Identify which cell holds the provided text, then report its (x, y) central coordinate. 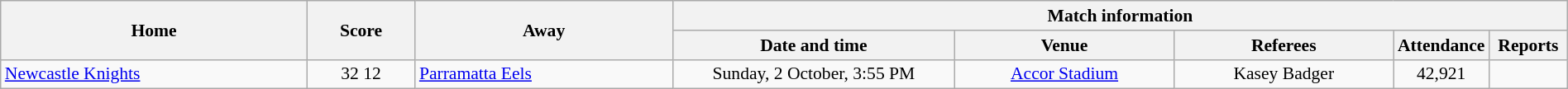
Date and time (814, 45)
Match information (1120, 16)
Newcastle Knights (154, 74)
Score (361, 30)
Parramatta Eels (544, 74)
42,921 (1441, 74)
Accor Stadium (1064, 74)
Kasey Badger (1284, 74)
Away (544, 30)
Venue (1064, 45)
32 12 (361, 74)
Reports (1528, 45)
Attendance (1441, 45)
Home (154, 30)
Referees (1284, 45)
Sunday, 2 October, 3:55 PM (814, 74)
